Output the (x, y) coordinate of the center of the cell containing the given text.  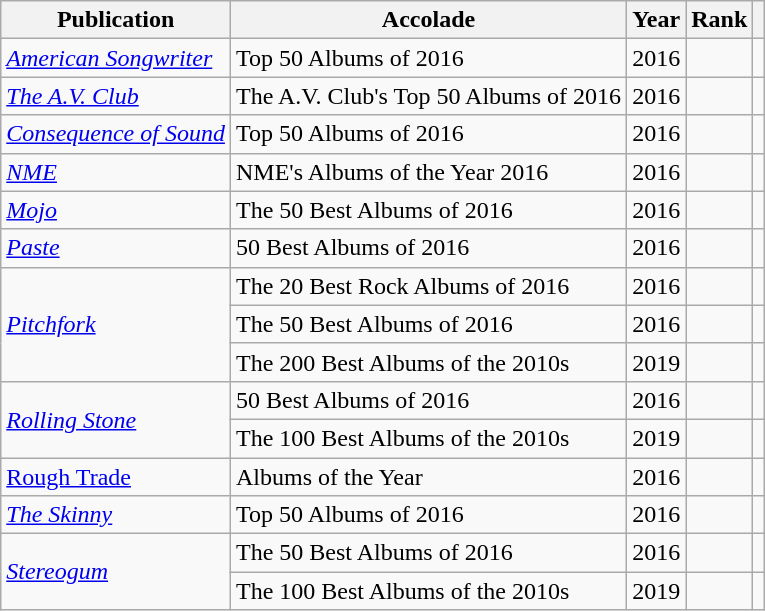
The 20 Best Rock Albums of 2016 (428, 286)
Mojo (116, 210)
The A.V. Club's Top 50 Albums of 2016 (428, 96)
Consequence of Sound (116, 134)
Rank (720, 20)
American Songwriter (116, 58)
Stereogum (116, 572)
Rolling Stone (116, 419)
Accolade (428, 20)
The 200 Best Albums of the 2010s (428, 362)
NME's Albums of the Year 2016 (428, 172)
Publication (116, 20)
The A.V. Club (116, 96)
Albums of the Year (428, 477)
Pitchfork (116, 324)
Year (656, 20)
Paste (116, 248)
The Skinny (116, 515)
NME (116, 172)
Rough Trade (116, 477)
